Search for the cell housing the specified text and yield its [x, y] center coordinate. 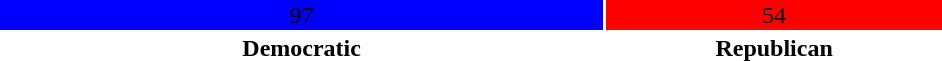
97 [302, 15]
54 [774, 15]
